Extract the [X, Y] coordinate from the center of the cell holding the provided text.  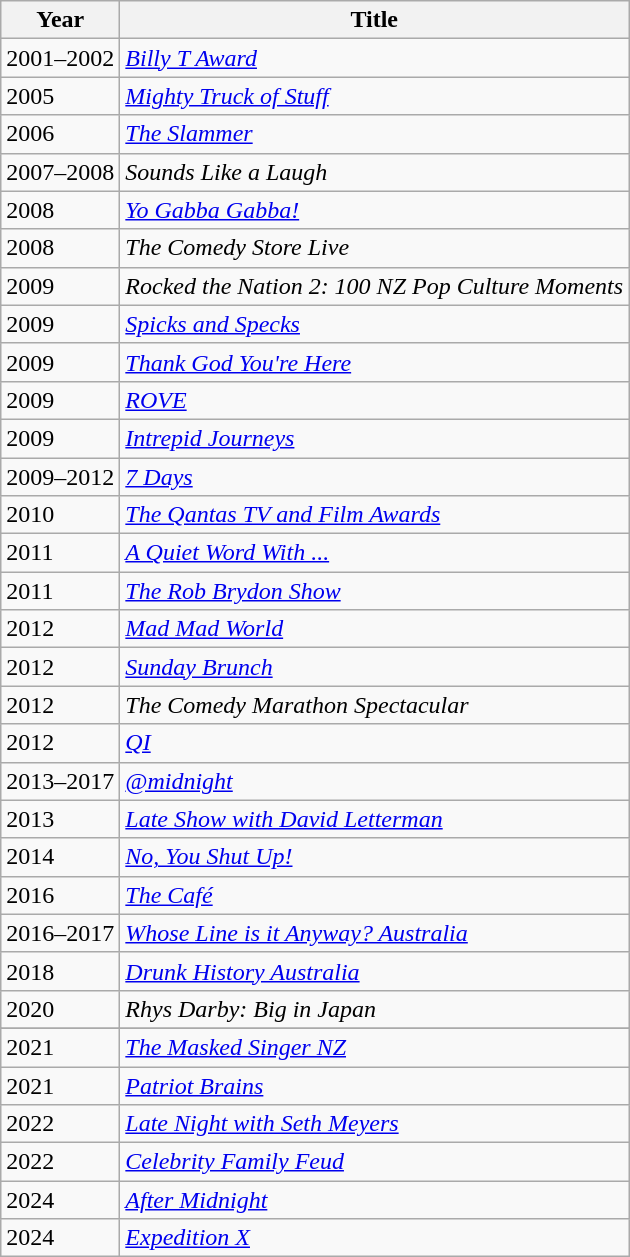
ROVE [374, 400]
2009–2012 [60, 477]
QI [374, 743]
Billy T Award [374, 58]
Whose Line is it Anyway? Australia [374, 933]
Rocked the Nation 2: 100 NZ Pop Culture Moments [374, 286]
2007–2008 [60, 172]
2013 [60, 819]
Yo Gabba Gabba! [374, 210]
The Comedy Store Live [374, 248]
The Café [374, 895]
2020 [60, 1009]
Year [60, 20]
Title [374, 20]
Patriot Brains [374, 1085]
2006 [60, 134]
The Masked Singer NZ [374, 1047]
Intrepid Journeys [374, 438]
Sunday Brunch [374, 667]
7 Days [374, 477]
The Rob Brydon Show [374, 591]
Mad Mad World [374, 629]
The Comedy Marathon Spectacular [374, 705]
The Slammer [374, 134]
After Midnight [374, 1200]
@midnight [374, 781]
2016 [60, 895]
Thank God You're Here [374, 362]
A Quiet Word With ... [374, 553]
The Qantas TV and Film Awards [374, 515]
Sounds Like a Laugh [374, 172]
Late Show with David Letterman [374, 819]
Expedition X [374, 1238]
2005 [60, 96]
2014 [60, 857]
2018 [60, 971]
Rhys Darby: Big in Japan [374, 1009]
Late Night with Seth Meyers [374, 1124]
2013–2017 [60, 781]
2016–2017 [60, 933]
No, You Shut Up! [374, 857]
Celebrity Family Feud [374, 1162]
Drunk History Australia [374, 971]
Spicks and Specks [374, 324]
Mighty Truck of Stuff [374, 96]
2010 [60, 515]
2001–2002 [60, 58]
